Determine the (X, Y) coordinate at the center of the cell enclosing the given text.  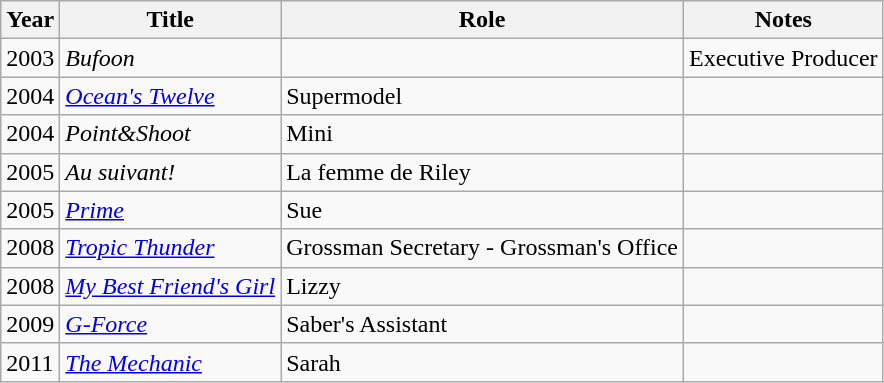
Sarah (482, 362)
Year (30, 20)
Bufoon (170, 58)
Sue (482, 210)
Lizzy (482, 286)
Saber's Assistant (482, 324)
The Mechanic (170, 362)
Point&Shoot (170, 134)
Notes (783, 20)
Grossman Secretary - Grossman's Office (482, 248)
Prime (170, 210)
Au suivant! (170, 172)
2011 (30, 362)
Tropic Thunder (170, 248)
2003 (30, 58)
Title (170, 20)
Mini (482, 134)
Ocean's Twelve (170, 96)
Executive Producer (783, 58)
Supermodel (482, 96)
2009 (30, 324)
G-Force (170, 324)
Role (482, 20)
La femme de Riley (482, 172)
My Best Friend's Girl (170, 286)
